Provide the [x, y] coordinate of the cell's center where the given text is located.  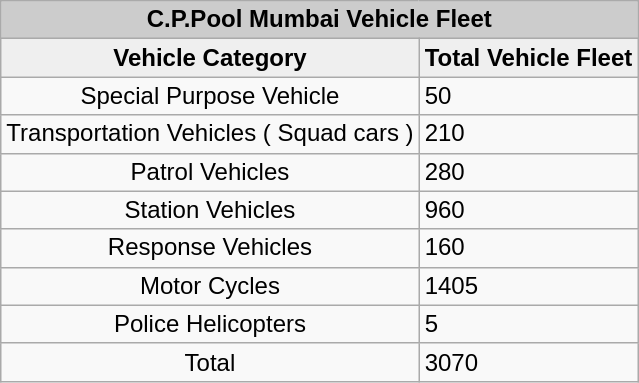
Police Helicopters [210, 324]
Total Vehicle Fleet [528, 58]
Motor Cycles [210, 286]
160 [528, 248]
3070 [528, 362]
Station Vehicles [210, 210]
Transportation Vehicles ( Squad cars ) [210, 134]
Vehicle Category [210, 58]
1405 [528, 286]
280 [528, 172]
5 [528, 324]
210 [528, 134]
C.P.Pool Mumbai Vehicle Fleet [320, 20]
Patrol Vehicles [210, 172]
Special Purpose Vehicle [210, 96]
960 [528, 210]
Total [210, 362]
50 [528, 96]
Response Vehicles [210, 248]
